Locate the cell with the specified text and output its (x, y) center coordinate. 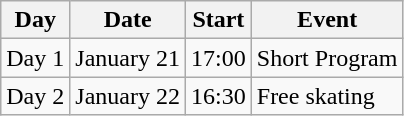
16:30 (219, 96)
January 22 (128, 96)
Start (219, 20)
Free skating (327, 96)
January 21 (128, 58)
Day 2 (36, 96)
Event (327, 20)
17:00 (219, 58)
Day (36, 20)
Day 1 (36, 58)
Short Program (327, 58)
Date (128, 20)
